Determine the [x, y] coordinate at the center of the cell enclosing the given text.  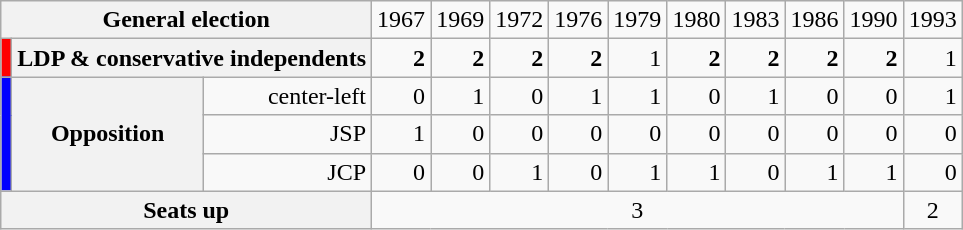
Seats up [186, 210]
center-left [287, 96]
3 [638, 210]
JCP [287, 172]
LDP & conservative independents [192, 58]
1990 [874, 20]
1969 [460, 20]
1967 [402, 20]
1993 [932, 20]
1979 [638, 20]
JSP [287, 134]
Opposition [108, 134]
1976 [578, 20]
1972 [520, 20]
1980 [696, 20]
1983 [756, 20]
1986 [814, 20]
General election [186, 20]
